Find where the given text appears and provide that cell's center as (x, y) coordinate. 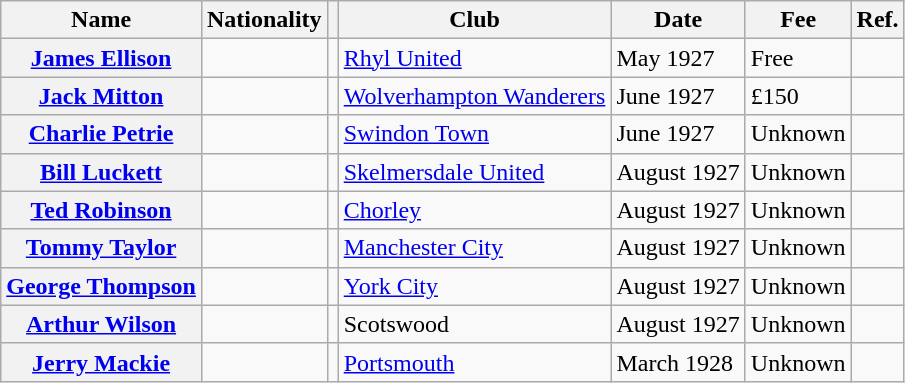
Bill Luckett (102, 172)
Wolverhampton Wanderers (474, 96)
Scotswood (474, 324)
Free (798, 58)
Chorley (474, 210)
Skelmersdale United (474, 172)
Charlie Petrie (102, 134)
Rhyl United (474, 58)
James Ellison (102, 58)
Club (474, 20)
Jack Mitton (102, 96)
Jerry Mackie (102, 362)
York City (474, 286)
Ted Robinson (102, 210)
Arthur Wilson (102, 324)
Name (102, 20)
Manchester City (474, 248)
Date (678, 20)
George Thompson (102, 286)
Nationality (264, 20)
£150 (798, 96)
Fee (798, 20)
March 1928 (678, 362)
Swindon Town (474, 134)
Portsmouth (474, 362)
Ref. (878, 20)
May 1927 (678, 58)
Tommy Taylor (102, 248)
